Extract the (X, Y) coordinate from the center of the cell holding the provided text.  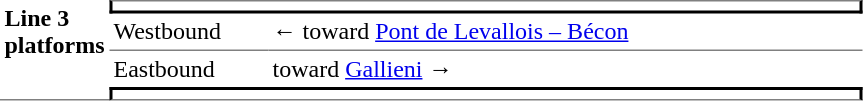
toward Gallieni → (565, 69)
Westbound (188, 33)
← toward Pont de Levallois – Bécon (565, 33)
Line 3 platforms (54, 50)
Eastbound (188, 69)
